Extract the [x, y] coordinate from the center of the cell holding the provided text.  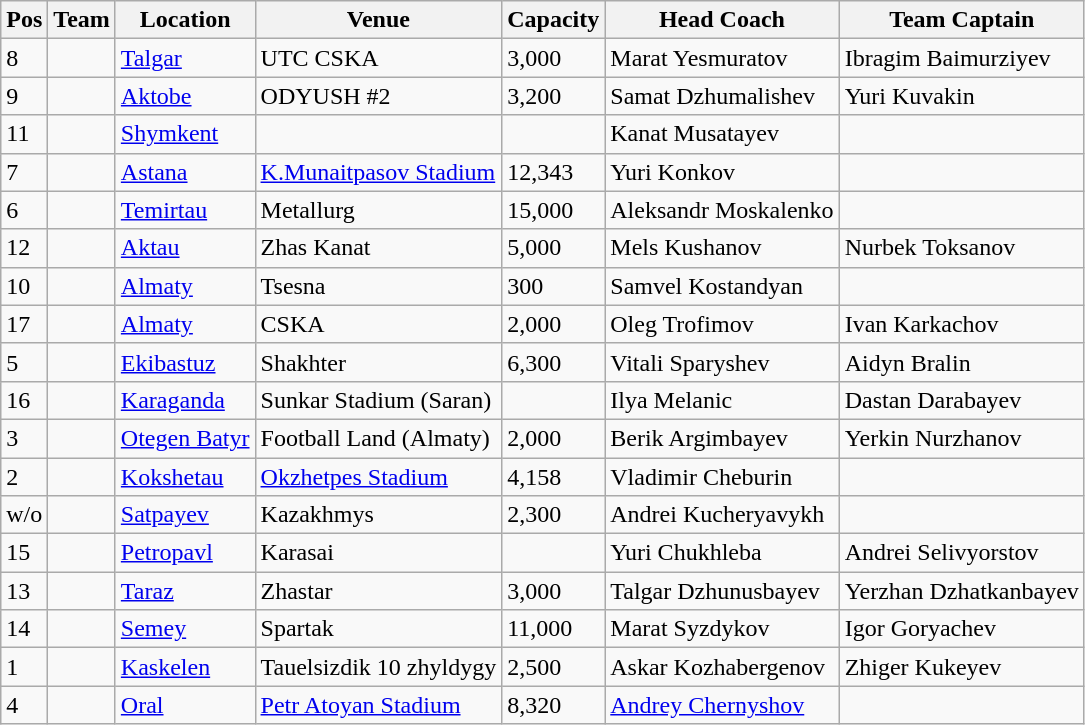
Ekibastuz [185, 362]
9 [24, 96]
Marat Yesmuratov [722, 58]
Head Coach [722, 20]
16 [24, 400]
Team [82, 20]
300 [554, 286]
Shakhter [378, 362]
Nurbek Toksanov [962, 248]
Zhastar [378, 591]
Metallurg [378, 210]
1 [24, 667]
Mels Kushanov [722, 248]
Oleg Trofimov [722, 324]
4,158 [554, 477]
6 [24, 210]
Aktau [185, 248]
Samvel Kostandyan [722, 286]
13 [24, 591]
Kokshetau [185, 477]
K.Munaitpasov Stadium [378, 172]
Location [185, 20]
Aktobe [185, 96]
11 [24, 134]
Karasai [378, 553]
Zhas Kanat [378, 248]
2,300 [554, 515]
Otegen Batyr [185, 438]
Pos [24, 20]
Aleksandr Moskalenko [722, 210]
Yuri Chukhleba [722, 553]
8 [24, 58]
12 [24, 248]
Vladimir Cheburin [722, 477]
8,320 [554, 705]
Yuri Kuvakin [962, 96]
6,300 [554, 362]
Talgar [185, 58]
Igor Goryachev [962, 629]
Team Captain [962, 20]
Talgar Dzhunusbayev [722, 591]
Zhiger Kukeyev [962, 667]
Satpayev [185, 515]
Shymkent [185, 134]
Marat Syzdykov [722, 629]
Astana [185, 172]
Vitali Sparyshev [722, 362]
Samat Dzhumalishev [722, 96]
Spartak [378, 629]
Football Land (Almaty) [378, 438]
17 [24, 324]
Aidyn Bralin [962, 362]
Taraz [185, 591]
Sunkar Stadium (Saran) [378, 400]
Kazakhmys [378, 515]
Yerzhan Dzhatkanbayev [962, 591]
14 [24, 629]
10 [24, 286]
11,000 [554, 629]
Yuri Konkov [722, 172]
Ibragim Baimurziyev [962, 58]
Oral [185, 705]
Kaskelen [185, 667]
w/o [24, 515]
Okzhetpes Stadium [378, 477]
Semey [185, 629]
7 [24, 172]
2,500 [554, 667]
Tauelsizdik 10 zhyldygy [378, 667]
UTC CSKA [378, 58]
Andrey Chernyshov [722, 705]
3,200 [554, 96]
Petr Atoyan Stadium [378, 705]
Askar Kozhabergenov [722, 667]
Dastan Darabayev [962, 400]
Temirtau [185, 210]
15 [24, 553]
Kanat Musatayev [722, 134]
Tsesna [378, 286]
Andrei Kucheryavykh [722, 515]
Yerkin Nurzhanov [962, 438]
15,000 [554, 210]
3 [24, 438]
4 [24, 705]
Capacity [554, 20]
2 [24, 477]
12,343 [554, 172]
ODYUSH #2 [378, 96]
Ilya Melanic [722, 400]
Andrei Selivyorstov [962, 553]
5,000 [554, 248]
Berik Argimbayev [722, 438]
Venue [378, 20]
Petropavl [185, 553]
CSKA [378, 324]
5 [24, 362]
Ivan Karkachov [962, 324]
Karaganda [185, 400]
